For the text-containing cell, return its midpoint in (x, y) coordinate format. 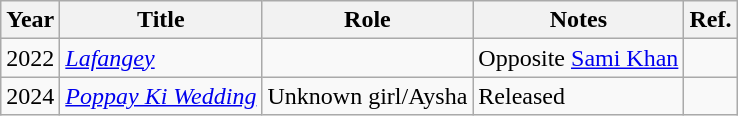
Opposite Sami Khan (578, 58)
Ref. (710, 20)
Year (30, 20)
2024 (30, 96)
Unknown girl/Aysha (368, 96)
Poppay Ki Wedding (161, 96)
Lafangey (161, 58)
Released (578, 96)
Title (161, 20)
Notes (578, 20)
2022 (30, 58)
Role (368, 20)
